From the cell containing the given text, extract its center point as (x, y) coordinate. 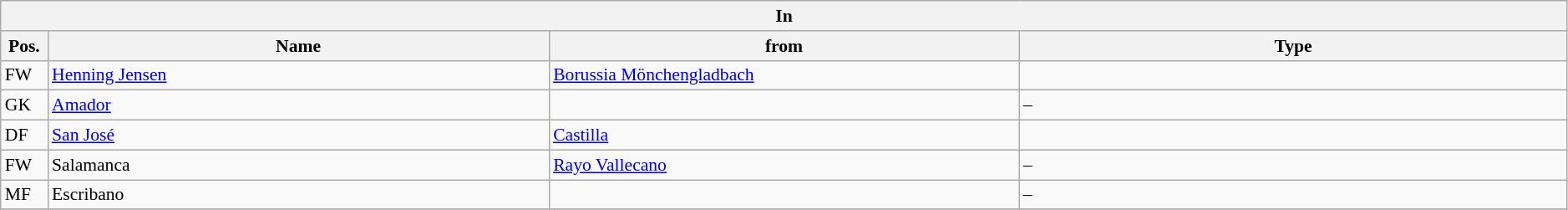
Rayo Vallecano (784, 165)
San José (298, 136)
In (784, 16)
Escribano (298, 195)
Borussia Mönchengladbach (784, 75)
GK (24, 105)
Type (1293, 46)
Amador (298, 105)
DF (24, 136)
Pos. (24, 46)
Henning Jensen (298, 75)
MF (24, 195)
from (784, 46)
Name (298, 46)
Salamanca (298, 165)
Castilla (784, 136)
